Determine the (x, y) coordinate at the center of the cell enclosing the given text.  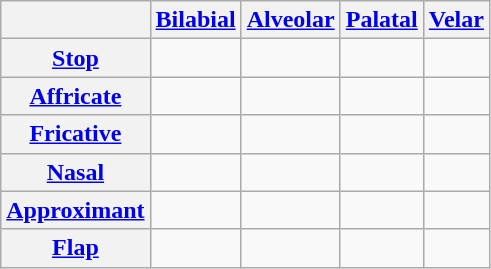
Affricate (76, 96)
Fricative (76, 134)
Palatal (382, 20)
Stop (76, 58)
Bilabial (196, 20)
Nasal (76, 172)
Flap (76, 248)
Alveolar (290, 20)
Velar (456, 20)
Approximant (76, 210)
